Search for the cell housing the specified text and yield its (x, y) center coordinate. 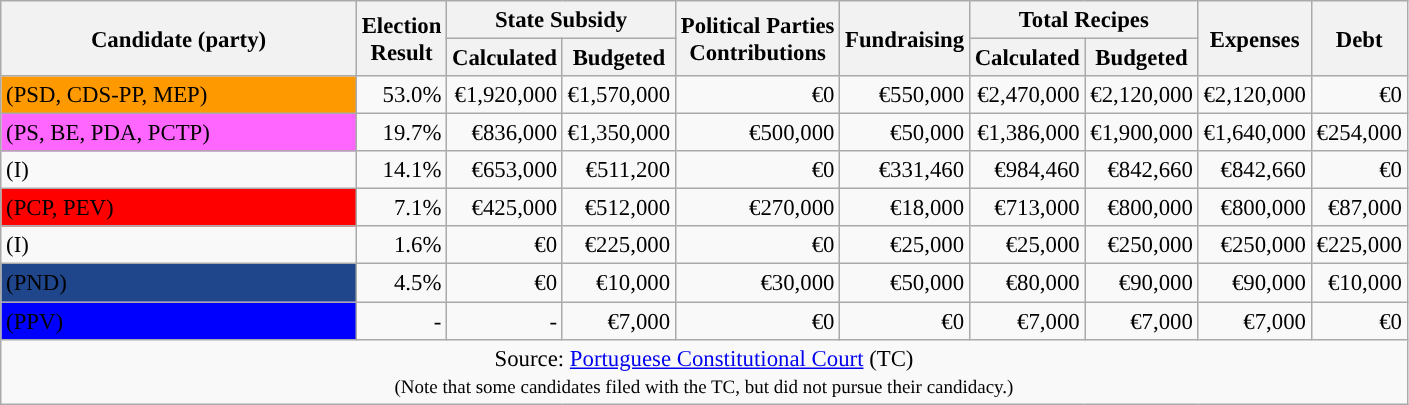
€331,460 (905, 170)
€1,350,000 (618, 133)
€550,000 (905, 95)
(PSD, CDS-PP, MEP) (179, 95)
€80,000 (1027, 283)
ElectionResult (401, 38)
€653,000 (505, 170)
€254,000 (1359, 133)
€512,000 (618, 208)
14.1% (401, 170)
Candidate (party) (179, 38)
€2,470,000 (1027, 95)
53.0% (401, 95)
€1,920,000 (505, 95)
€511,200 (618, 170)
19.7% (401, 133)
€836,000 (505, 133)
State Subsidy (562, 20)
€1,386,000 (1027, 133)
€425,000 (505, 208)
€713,000 (1027, 208)
€87,000 (1359, 208)
€1,570,000 (618, 95)
€500,000 (757, 133)
€1,900,000 (1142, 133)
Source: Portuguese Constitutional Court (TC)(Note that some candidates filed with the TC, but did not pursue their candidacy.) (704, 372)
€30,000 (757, 283)
Debt (1359, 38)
(PPV) (179, 321)
Political PartiesContributions (757, 38)
4.5% (401, 283)
1.6% (401, 245)
€984,460 (1027, 170)
7.1% (401, 208)
Total Recipes (1084, 20)
€18,000 (905, 208)
Expenses (1254, 38)
(PCP, PEV) (179, 208)
(PND) (179, 283)
€270,000 (757, 208)
(PS, BE, PDA, PCTP) (179, 133)
Fundraising (905, 38)
€1,640,000 (1254, 133)
